Pinpoint the cell where the given text exists, returning its [x, y] midpoint coordinate. 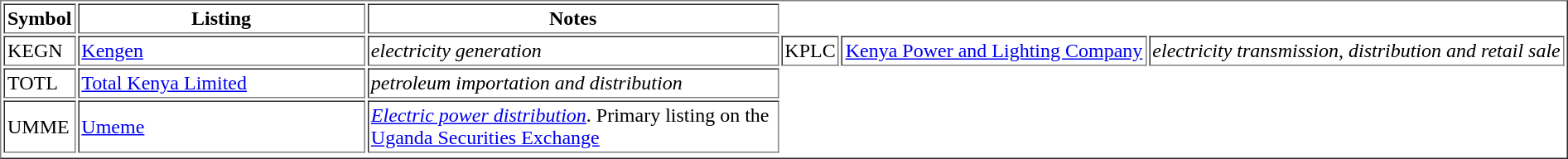
Total Kenya Limited [221, 83]
petroleum importation and distribution [572, 83]
TOTL [39, 83]
Kengen [221, 51]
Umeme [221, 128]
Symbol [39, 18]
Kenya Power and Lighting Company [994, 51]
Listing [221, 18]
KPLC [810, 51]
electricity transmission, distribution and retail sale [1357, 51]
Electric power distribution. Primary listing on the Uganda Securities Exchange [572, 128]
KEGN [39, 51]
UMME [39, 128]
Notes [572, 18]
electricity generation [572, 51]
